Return [X, Y] of the center of cell containing provided text 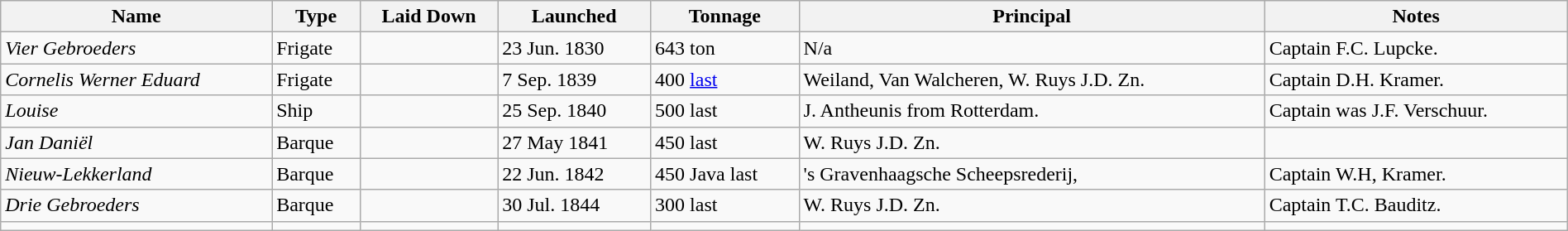
's Gravenhaagsche Scheepsrederij, [1032, 174]
23 Jun. 1830 [574, 48]
J. Antheunis from Rotterdam. [1032, 111]
643 ton [725, 48]
Louise [136, 111]
Captain F.C. Lupcke. [1416, 48]
Captain was J.F. Verschuur. [1416, 111]
30 Jul. 1844 [574, 205]
500 last [725, 111]
25 Sep. 1840 [574, 111]
Weiland, Van Walcheren, W. Ruys J.D. Zn. [1032, 79]
Notes [1416, 17]
450 Java last [725, 174]
27 May 1841 [574, 142]
Jan Daniël [136, 142]
Vier Gebroeders [136, 48]
Tonnage [725, 17]
Captain D.H. Kramer. [1416, 79]
Launched [574, 17]
Cornelis Werner Eduard [136, 79]
Principal [1032, 17]
7 Sep. 1839 [574, 79]
300 last [725, 205]
Drie Gebroeders [136, 205]
N/a [1032, 48]
450 last [725, 142]
22 Jun. 1842 [574, 174]
Laid Down [428, 17]
400 last [725, 79]
Captain T.C. Bauditz. [1416, 205]
Captain W.H, Kramer. [1416, 174]
Name [136, 17]
Nieuw-Lekkerland [136, 174]
Type [316, 17]
Ship [316, 111]
